Search for the cell housing the specified text and yield its (X, Y) center coordinate. 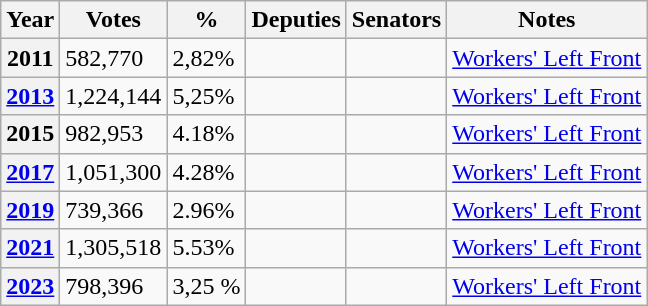
1,051,300 (114, 172)
5,25% (206, 96)
5.53% (206, 248)
2017 (30, 172)
4.18% (206, 134)
2,82% (206, 58)
582,770 (114, 58)
1,224,144 (114, 96)
2023 (30, 286)
2015 (30, 134)
798,396 (114, 286)
2011 (30, 58)
Votes (114, 20)
Notes (547, 20)
2.96% (206, 210)
2019 (30, 210)
% (206, 20)
739,366 (114, 210)
4.28% (206, 172)
Senators (396, 20)
982,953 (114, 134)
1,305,518 (114, 248)
2013 (30, 96)
2021 (30, 248)
3,25 % (206, 286)
Year (30, 20)
Deputies (296, 20)
